Scan for the cell matching the given text and deliver its (X, Y) coordinate at center. 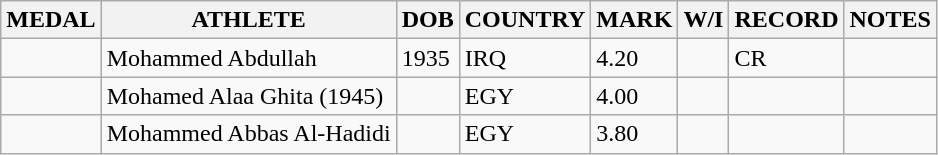
DOB (428, 20)
W/I (704, 20)
MARK (634, 20)
COUNTRY (525, 20)
4.20 (634, 58)
Mohamed Alaa Ghita (1945) (248, 96)
MEDAL (51, 20)
1935 (428, 58)
3.80 (634, 134)
Mohammed Abbas Al-Hadidi (248, 134)
Mohammed Abdullah (248, 58)
RECORD (786, 20)
4.00 (634, 96)
CR (786, 58)
IRQ (525, 58)
NOTES (890, 20)
ATHLETE (248, 20)
